For the text-containing cell, return its midpoint in [x, y] coordinate format. 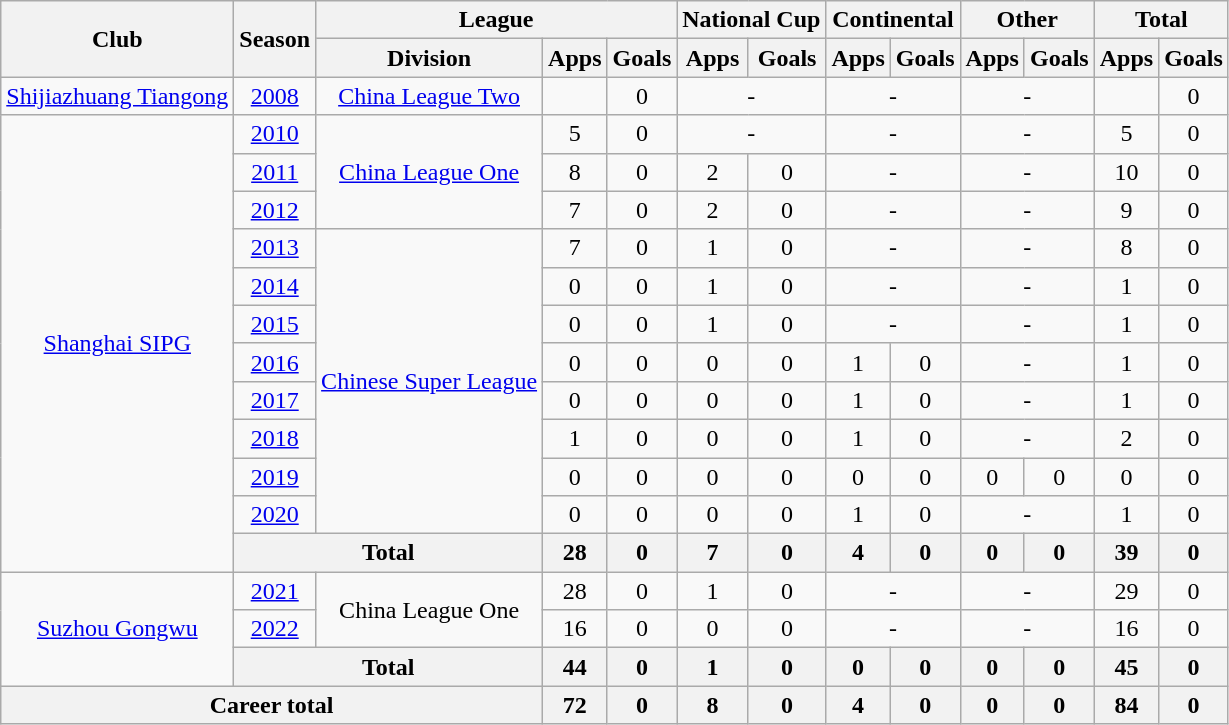
2017 [275, 400]
2015 [275, 324]
2010 [275, 134]
2011 [275, 172]
2018 [275, 438]
2012 [275, 210]
Chinese Super League [430, 381]
9 [1126, 210]
84 [1126, 705]
44 [575, 667]
72 [575, 705]
Suzhou Gongwu [118, 629]
2013 [275, 248]
League [496, 20]
Career total [272, 705]
Other [1027, 20]
2008 [275, 96]
29 [1126, 591]
Shijiazhuang Tiangong [118, 96]
39 [1126, 553]
Division [430, 58]
2022 [275, 629]
National Cup [752, 20]
2021 [275, 591]
2019 [275, 477]
Club [118, 39]
Continental [893, 20]
45 [1126, 667]
2016 [275, 362]
10 [1126, 172]
2014 [275, 286]
Shanghai SIPG [118, 344]
Season [275, 39]
China League Two [430, 96]
2020 [275, 515]
